Identify which cell holds the provided text, then report its [X, Y] central coordinate. 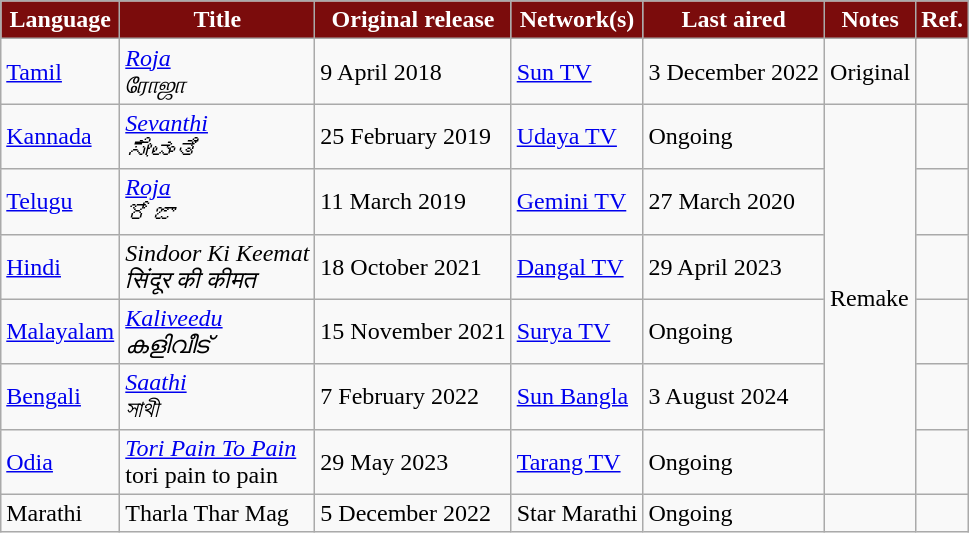
Odia [60, 462]
Marathi [60, 513]
Tharla Thar Mag [218, 513]
9 April 2018 [413, 72]
Original [870, 72]
5 December 2022 [413, 513]
Tarang TV [577, 462]
Language [60, 20]
Notes [870, 20]
Network(s) [577, 20]
Roja ரோஜா [218, 72]
Title [218, 20]
Gemini TV [577, 202]
Original release [413, 20]
Roja రోజా [218, 202]
Hindi [60, 266]
Tamil [60, 72]
25 February 2019 [413, 136]
Sevanthi ಸೇವಂತಿ [218, 136]
3 August 2024 [734, 396]
Telugu [60, 202]
Malayalam [60, 332]
Bengali [60, 396]
Remake [870, 299]
18 October 2021 [413, 266]
Sun TV [577, 72]
7 February 2022 [413, 396]
Kaliveedu കളിവീട് [218, 332]
Tori Pain To Pain tori pain to pain [218, 462]
29 May 2023 [413, 462]
Dangal TV [577, 266]
Udaya TV [577, 136]
Surya TV [577, 332]
3 December 2022 [734, 72]
Sun Bangla [577, 396]
Last aired [734, 20]
Kannada [60, 136]
11 March 2019 [413, 202]
27 March 2020 [734, 202]
29 April 2023 [734, 266]
Ref. [942, 20]
15 November 2021 [413, 332]
Star Marathi [577, 513]
Saathi সাথী [218, 396]
Sindoor Ki Keemat सिंदूर की कीमत [218, 266]
